Locate the cell with the specified text and output its (x, y) center coordinate. 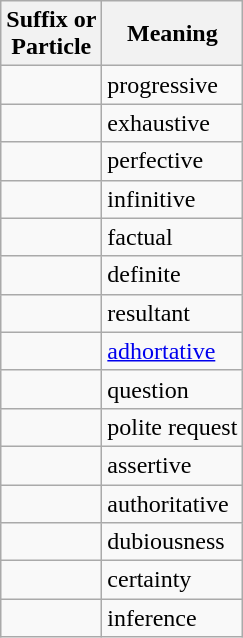
infinitive (172, 199)
definite (172, 275)
adhortative (172, 351)
progressive (172, 85)
polite request (172, 427)
dubiousness (172, 542)
question (172, 389)
resultant (172, 313)
assertive (172, 465)
Suffix orParticle (52, 34)
authoritative (172, 503)
certainty (172, 580)
inference (172, 618)
Meaning (172, 34)
exhaustive (172, 123)
perfective (172, 161)
factual (172, 237)
